Locate the cell with the specified text and output its (x, y) center coordinate. 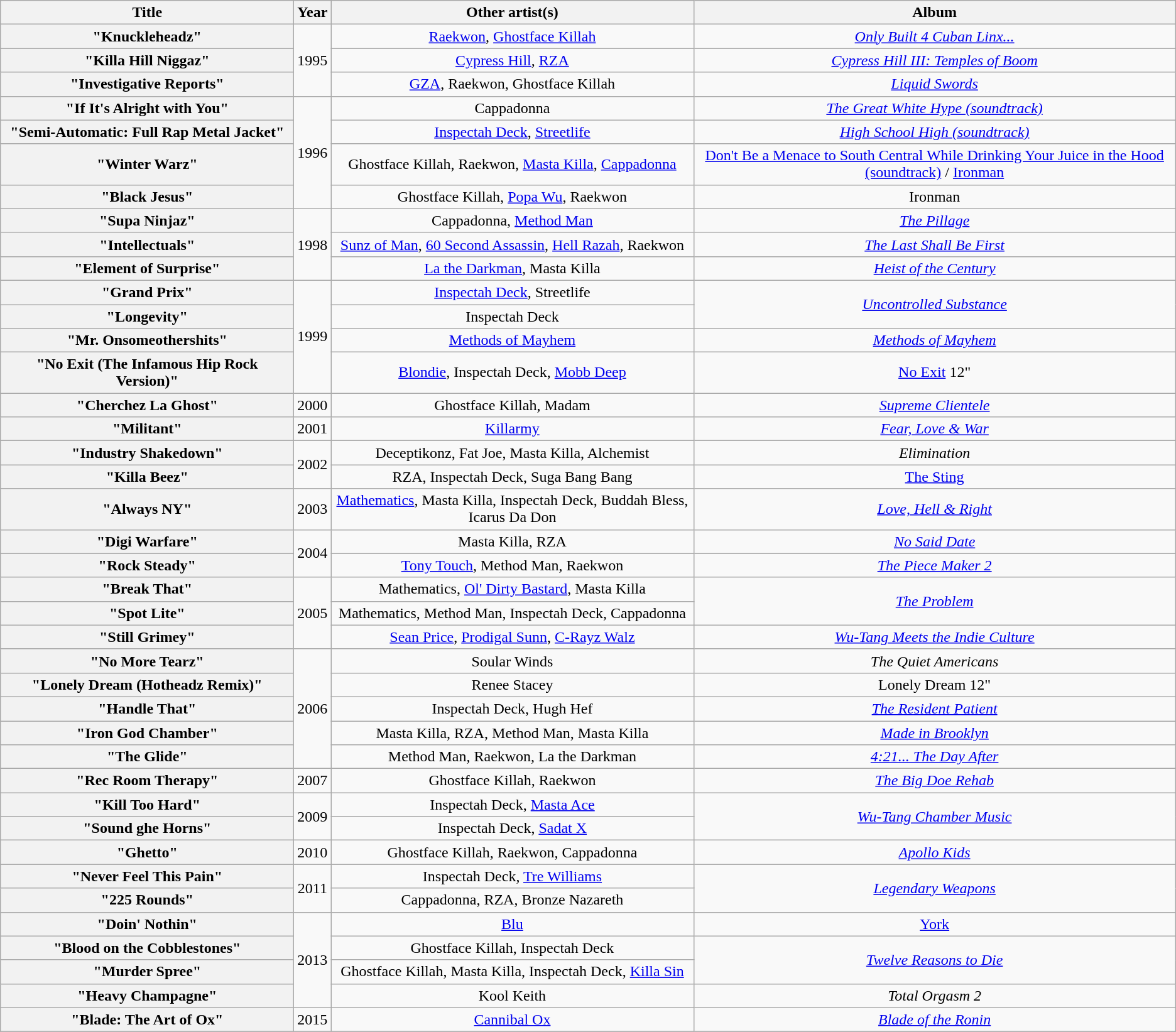
2002 (313, 465)
Inspectah Deck, Hugh Hef (513, 709)
"Blade: The Art of Ox" (147, 1019)
Deceptikonz, Fat Joe, Masta Killa, Alchemist (513, 453)
"Element of Surprise" (147, 268)
GZA, Raekwon, Ghostface Killah (513, 84)
"Heavy Champagne" (147, 996)
"Handle That" (147, 709)
Apollo Kids (935, 852)
"Sound ghe Horns" (147, 828)
Blu (513, 924)
"Iron God Chamber" (147, 733)
Uncontrolled Substance (935, 304)
Elimination (935, 453)
The Resident Patient (935, 709)
"Still Grimey" (147, 637)
"Mr. Onsomeothershits" (147, 340)
Masta Killa, RZA (513, 541)
Raekwon, Ghostface Killah (513, 36)
"Kill Too Hard" (147, 805)
2005 (313, 613)
"Killa Hill Niggaz" (147, 60)
Method Man, Raekwon, La the Darkman (513, 757)
Ghostface Killah, Raekwon, Masta Killa, Cappadonna (513, 165)
Ironman (935, 197)
Twelve Reasons to Die (935, 960)
Cappadonna, Method Man (513, 220)
Kool Keith (513, 996)
The Pillage (935, 220)
1999 (313, 337)
"Murder Spree" (147, 972)
Album (935, 13)
Liquid Swords (935, 84)
Inspectah Deck, Tre Williams (513, 876)
The Piece Maker 2 (935, 565)
"Militant" (147, 429)
Cappadonna (513, 108)
Killarmy (513, 429)
Other artist(s) (513, 13)
Wu-Tang Meets the Indie Culture (935, 637)
2000 (313, 405)
Ghostface Killah, Raekwon, Cappadonna (513, 852)
Mathematics, Masta Killa, Inspectah Deck, Buddah Bless, Icarus Da Don (513, 509)
"The Glide" (147, 757)
York (935, 924)
"Killa Beez" (147, 477)
The Last Shall Be First (935, 244)
4:21... The Day After (935, 757)
2011 (313, 888)
Blade of the Ronin (935, 1019)
Cypress Hill III: Temples of Boom (935, 60)
"Longevity" (147, 316)
Inspectah Deck (513, 316)
Lonely Dream 12" (935, 685)
1998 (313, 244)
Sean Price, Prodigal Sunn, C-Rayz Walz (513, 637)
Blondie, Inspectah Deck, Mobb Deep (513, 373)
The Big Doe Rehab (935, 781)
2003 (313, 509)
Soular Winds (513, 661)
Love, Hell & Right (935, 509)
"Grand Prix" (147, 292)
"No Exit (The Infamous Hip Rock Version)" (147, 373)
1995 (313, 60)
RZA, Inspectah Deck, Suga Bang Bang (513, 477)
"Doin' Nothin" (147, 924)
Only Built 4 Cuban Linx... (935, 36)
2007 (313, 781)
Legendary Weapons (935, 888)
Tony Touch, Method Man, Raekwon (513, 565)
1996 (313, 152)
Title (147, 13)
Ghostface Killah, Masta Killa, Inspectah Deck, Killa Sin (513, 972)
Ghostface Killah, Madam (513, 405)
Cappadonna, RZA, Bronze Nazareth (513, 900)
2010 (313, 852)
Cypress Hill, RZA (513, 60)
2013 (313, 960)
"Knuckleheadz" (147, 36)
Sunz of Man, 60 Second Assassin, Hell Razah, Raekwon (513, 244)
"Industry Shakedown" (147, 453)
Masta Killa, RZA, Method Man, Masta Killa (513, 733)
"Black Jesus" (147, 197)
"Investigative Reports" (147, 84)
"Always NY" (147, 509)
Heist of the Century (935, 268)
"Semi-Automatic: Full Rap Metal Jacket" (147, 132)
High School High (soundtrack) (935, 132)
"Intellectuals" (147, 244)
The Great White Hype (soundtrack) (935, 108)
2006 (313, 709)
2009 (313, 817)
Supreme Clientele (935, 405)
No Said Date (935, 541)
"Rock Steady" (147, 565)
Inspectah Deck, Sadat X (513, 828)
Don't Be a Menace to South Central While Drinking Your Juice in the Hood (soundtrack) / Ironman (935, 165)
"Rec Room Therapy" (147, 781)
"Supa Ninjaz" (147, 220)
"Digi Warfare" (147, 541)
"Winter Warz" (147, 165)
"No More Tearz" (147, 661)
Inspectah Deck, Masta Ace (513, 805)
"Ghetto" (147, 852)
"Break That" (147, 589)
"225 Rounds" (147, 900)
"If It's Alright with You" (147, 108)
Ghostface Killah, Popa Wu, Raekwon (513, 197)
Mathematics, Method Man, Inspectah Deck, Cappadonna (513, 613)
The Quiet Americans (935, 661)
2015 (313, 1019)
"Cherchez La Ghost" (147, 405)
Total Orgasm 2 (935, 996)
Year (313, 13)
Ghostface Killah, Raekwon (513, 781)
La the Darkman, Masta Killa (513, 268)
"Lonely Dream (Hotheadz Remix)" (147, 685)
Made in Brooklyn (935, 733)
"Blood on the Cobblestones" (147, 948)
Renee Stacey (513, 685)
Mathematics, Ol' Dirty Bastard, Masta Killa (513, 589)
"Spot Lite" (147, 613)
2001 (313, 429)
The Problem (935, 601)
Fear, Love & War (935, 429)
Wu-Tang Chamber Music (935, 817)
"Never Feel This Pain" (147, 876)
The Sting (935, 477)
Cannibal Ox (513, 1019)
2004 (313, 553)
Ghostface Killah, Inspectah Deck (513, 948)
No Exit 12" (935, 373)
